Search for the cell housing the specified text and yield its [X, Y] center coordinate. 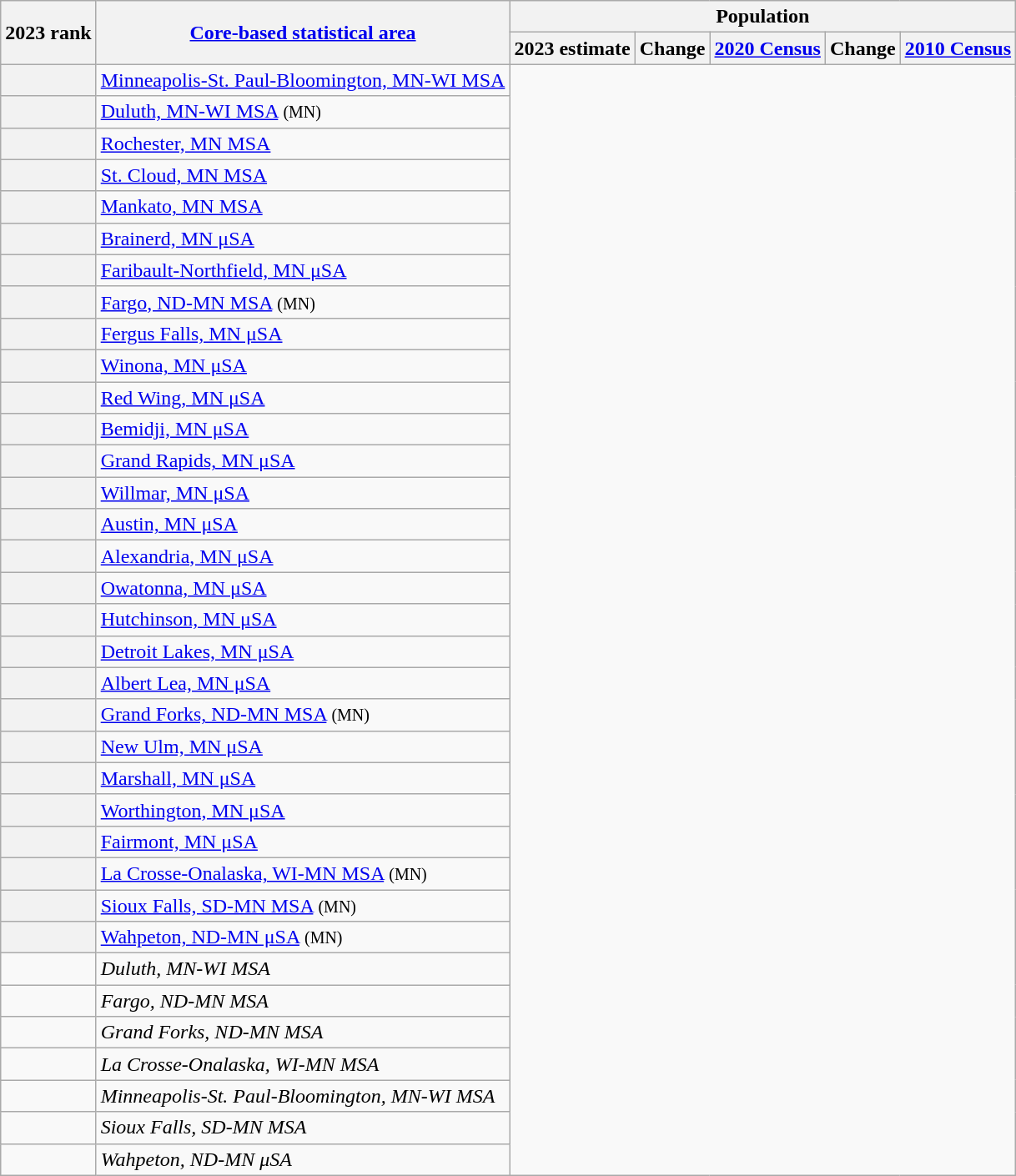
2023 rank [48, 33]
Brainerd, MN μSA [303, 239]
Fargo, ND-MN MSA (MN) [303, 302]
St. Cloud, MN MSA [303, 175]
Core-based statistical area [303, 33]
Rochester, MN MSA [303, 143]
Population [762, 17]
2023 estimate [572, 48]
Wahpeton, ND-MN μSA [303, 1159]
Fergus Falls, MN μSA [303, 334]
Red Wing, MN μSA [303, 398]
Alexandria, MN μSA [303, 556]
La Crosse-Onalaska, WI-MN MSA [303, 1064]
Wahpeton, ND-MN μSA (MN) [303, 937]
Mankato, MN MSA [303, 207]
Winona, MN μSA [303, 365]
Grand Forks, ND-MN MSA (MN) [303, 715]
Fairmont, MN μSA [303, 842]
Marshall, MN μSA [303, 778]
Austin, MN μSA [303, 525]
Duluth, MN-WI MSA [303, 969]
2010 Census [958, 48]
Grand Rapids, MN μSA [303, 461]
Grand Forks, ND-MN MSA [303, 1033]
Albert Lea, MN μSA [303, 683]
Bemidji, MN μSA [303, 430]
2020 Census [767, 48]
La Crosse-Onalaska, WI-MN MSA (MN) [303, 873]
Sioux Falls, SD-MN MSA (MN) [303, 905]
New Ulm, MN μSA [303, 746]
Owatonna, MN μSA [303, 588]
Detroit Lakes, MN μSA [303, 651]
Fargo, ND-MN MSA [303, 1001]
Duluth, MN-WI MSA (MN) [303, 112]
Sioux Falls, SD-MN MSA [303, 1128]
Faribault-Northfield, MN μSA [303, 270]
Worthington, MN μSA [303, 810]
Hutchinson, MN μSA [303, 620]
Willmar, MN μSA [303, 493]
